Output the [X, Y] coordinate of the center of the cell containing the given text.  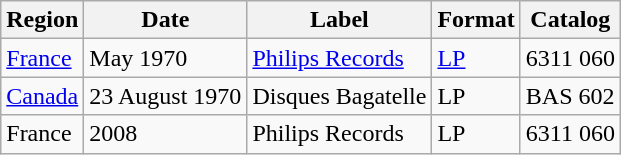
Format [476, 20]
Disques Bagatelle [340, 96]
2008 [166, 134]
Date [166, 20]
Region [42, 20]
Label [340, 20]
BAS 602 [570, 96]
Canada [42, 96]
Catalog [570, 20]
23 August 1970 [166, 96]
May 1970 [166, 58]
